Return (X, Y) of the center of cell containing provided text 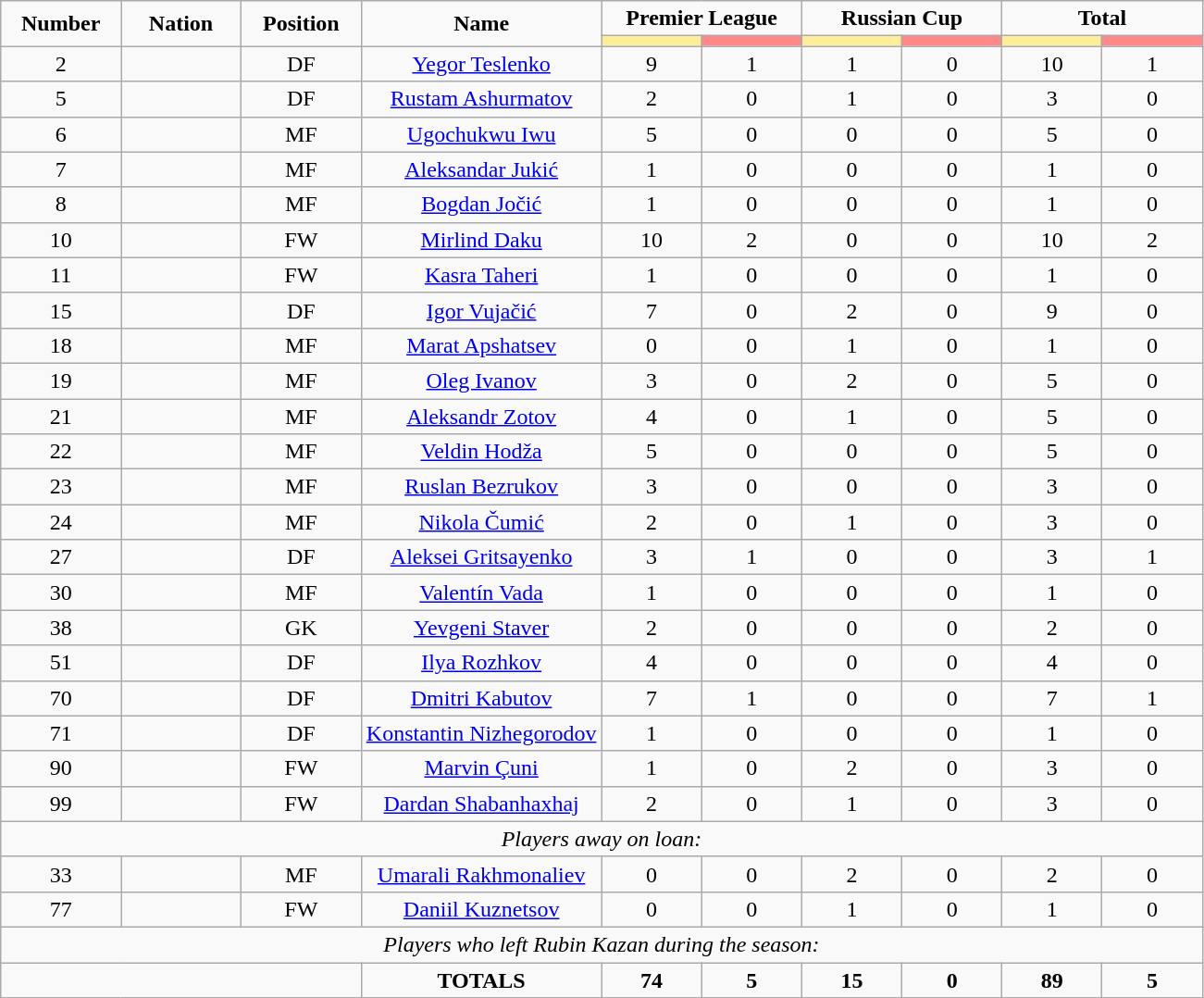
Dmitri Kabutov (481, 698)
Valentín Vada (481, 593)
70 (61, 698)
51 (61, 663)
Rustam Ashurmatov (481, 99)
71 (61, 733)
Marvin Çuni (481, 768)
Nation (181, 24)
74 (652, 980)
Aleksei Gritsayenko (481, 557)
Yegor Teslenko (481, 64)
21 (61, 416)
11 (61, 275)
33 (61, 874)
Players away on loan: (602, 839)
Veldin Hodža (481, 452)
18 (61, 345)
Ilya Rozhkov (481, 663)
Name (481, 24)
77 (61, 909)
90 (61, 768)
Mirlind Daku (481, 240)
Marat Apshatsev (481, 345)
8 (61, 205)
Aleksandar Jukić (481, 169)
Nikola Čumić (481, 522)
24 (61, 522)
Ugochukwu Iwu (481, 134)
TOTALS (481, 980)
Aleksandr Zotov (481, 416)
Total (1102, 19)
Premier League (701, 19)
Igor Vujačić (481, 310)
Konstantin Nizhegorodov (481, 733)
99 (61, 804)
Yevgeni Staver (481, 628)
23 (61, 487)
Russian Cup (901, 19)
Umarali Rakhmonaliev (481, 874)
Dardan Shabanhaxhaj (481, 804)
38 (61, 628)
GK (301, 628)
6 (61, 134)
27 (61, 557)
Oleg Ivanov (481, 380)
Kasra Taheri (481, 275)
Daniil Kuznetsov (481, 909)
Ruslan Bezrukov (481, 487)
Players who left Rubin Kazan during the season: (602, 944)
19 (61, 380)
Bogdan Jočić (481, 205)
89 (1052, 980)
22 (61, 452)
Number (61, 24)
Position (301, 24)
30 (61, 593)
